For the text-containing cell, return its midpoint in (X, Y) coordinate format. 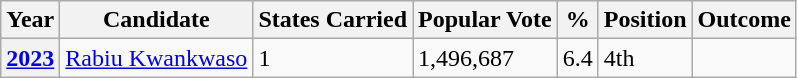
2023 (30, 58)
1 (333, 58)
Rabiu Kwankwaso (156, 58)
Outcome (744, 20)
% (578, 20)
Candidate (156, 20)
4th (645, 58)
Position (645, 20)
6.4 (578, 58)
States Carried (333, 20)
Popular Vote (486, 20)
Year (30, 20)
1,496,687 (486, 58)
